Identify which cell holds the provided text, then report its (x, y) central coordinate. 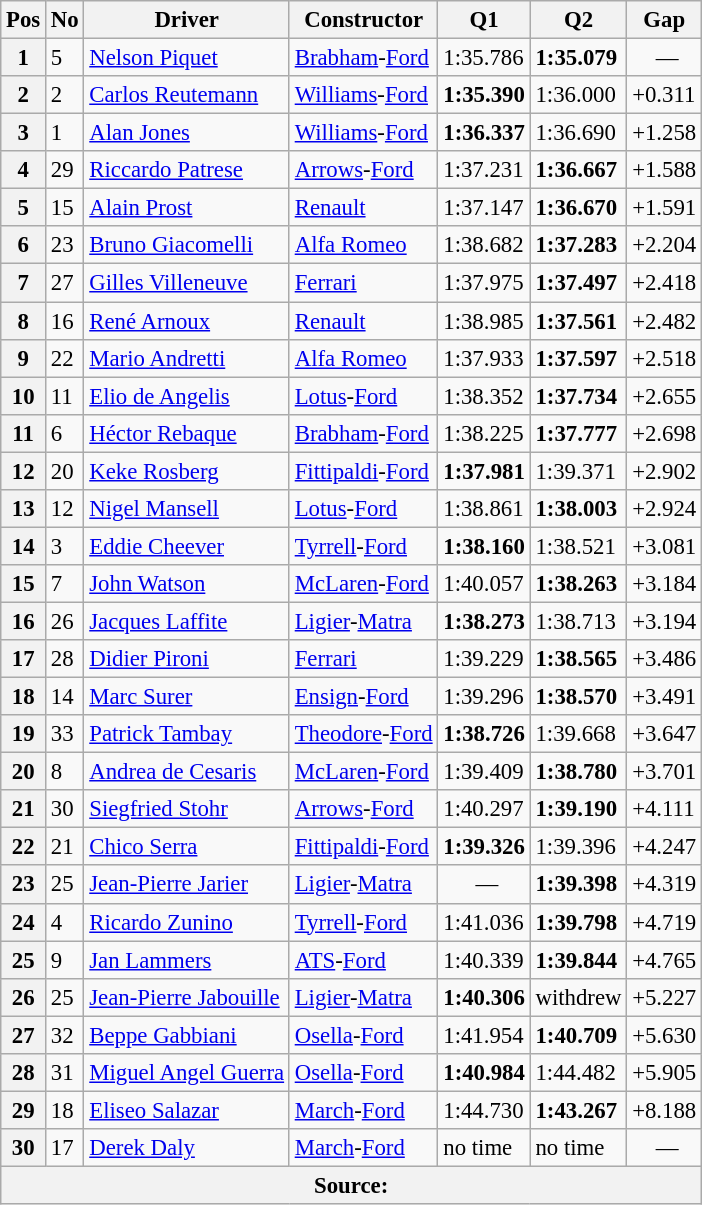
Marc Surer (186, 697)
1:37.933 (484, 358)
1:37.777 (578, 433)
No (65, 20)
1:39.409 (484, 772)
+3.184 (664, 584)
1:40.297 (484, 809)
1:38.160 (484, 546)
Eddie Cheever (186, 546)
1:36.667 (578, 170)
1:44.482 (578, 1073)
24 (24, 922)
+2.482 (664, 321)
1:40.306 (484, 997)
1:38.273 (484, 621)
+4.247 (664, 847)
33 (65, 734)
Mario Andretti (186, 358)
Jean-Pierre Jarier (186, 885)
1:37.561 (578, 321)
+2.418 (664, 283)
Alan Jones (186, 133)
32 (65, 1035)
+5.227 (664, 997)
1:38.225 (484, 433)
1:41.954 (484, 1035)
ATS-Ford (364, 960)
+3.486 (664, 659)
Driver (186, 20)
10 (24, 396)
1:43.267 (578, 1110)
1:37.734 (578, 396)
1:38.713 (578, 621)
1:38.352 (484, 396)
+4.111 (664, 809)
1:36.690 (578, 133)
1:38.565 (578, 659)
Constructor (364, 20)
+4.765 (664, 960)
Beppe Gabbiani (186, 1035)
1:39.326 (484, 847)
1:35.390 (484, 95)
Patrick Tambay (186, 734)
+1.258 (664, 133)
1:35.786 (484, 58)
Jan Lammers (186, 960)
1:38.521 (578, 546)
1:37.975 (484, 283)
Nigel Mansell (186, 509)
1:40.339 (484, 960)
1:38.780 (578, 772)
1:39.190 (578, 809)
Derek Daly (186, 1148)
+3.701 (664, 772)
+2.518 (664, 358)
+8.188 (664, 1110)
1:38.861 (484, 509)
1:40.709 (578, 1035)
+2.655 (664, 396)
1:39.396 (578, 847)
1:39.668 (578, 734)
+2.698 (664, 433)
1:36.670 (578, 208)
1:38.570 (578, 697)
1:38.985 (484, 321)
1:39.844 (578, 960)
1:37.231 (484, 170)
+5.905 (664, 1073)
Héctor Rebaque (186, 433)
+4.319 (664, 885)
1:40.984 (484, 1073)
1:38.263 (578, 584)
1:37.981 (484, 471)
+2.902 (664, 471)
Carlos Reutemann (186, 95)
1:39.229 (484, 659)
+5.630 (664, 1035)
John Watson (186, 584)
withdrew (578, 997)
Pos (24, 20)
Keke Rosberg (186, 471)
+2.204 (664, 245)
Ensign-Ford (364, 697)
1:39.798 (578, 922)
+3.194 (664, 621)
1:37.283 (578, 245)
19 (24, 734)
1:41.036 (484, 922)
1:38.003 (578, 509)
1:38.726 (484, 734)
1:44.730 (484, 1110)
1:35.079 (578, 58)
1:36.000 (578, 95)
René Arnoux (186, 321)
1:37.597 (578, 358)
+4.719 (664, 922)
Nelson Piquet (186, 58)
Q2 (578, 20)
1:39.398 (578, 885)
Bruno Giacomelli (186, 245)
31 (65, 1073)
Gap (664, 20)
+1.588 (664, 170)
Riccardo Patrese (186, 170)
+1.591 (664, 208)
Jacques Laffite (186, 621)
+2.924 (664, 509)
Didier Pironi (186, 659)
Q1 (484, 20)
1:37.497 (578, 283)
1:39.371 (578, 471)
Andrea de Cesaris (186, 772)
+3.081 (664, 546)
1:36.337 (484, 133)
Source: (352, 1185)
1:37.147 (484, 208)
Gilles Villeneuve (186, 283)
1:39.296 (484, 697)
Siegfried Stohr (186, 809)
Jean-Pierre Jabouille (186, 997)
Chico Serra (186, 847)
Alain Prost (186, 208)
Theodore-Ford (364, 734)
Elio de Angelis (186, 396)
Miguel Angel Guerra (186, 1073)
+3.491 (664, 697)
+0.311 (664, 95)
Ricardo Zunino (186, 922)
1:38.682 (484, 245)
Eliseo Salazar (186, 1110)
+3.647 (664, 734)
13 (24, 509)
1:40.057 (484, 584)
